Return the [x, y] coordinate for the center point of the cell that contains the specified text.  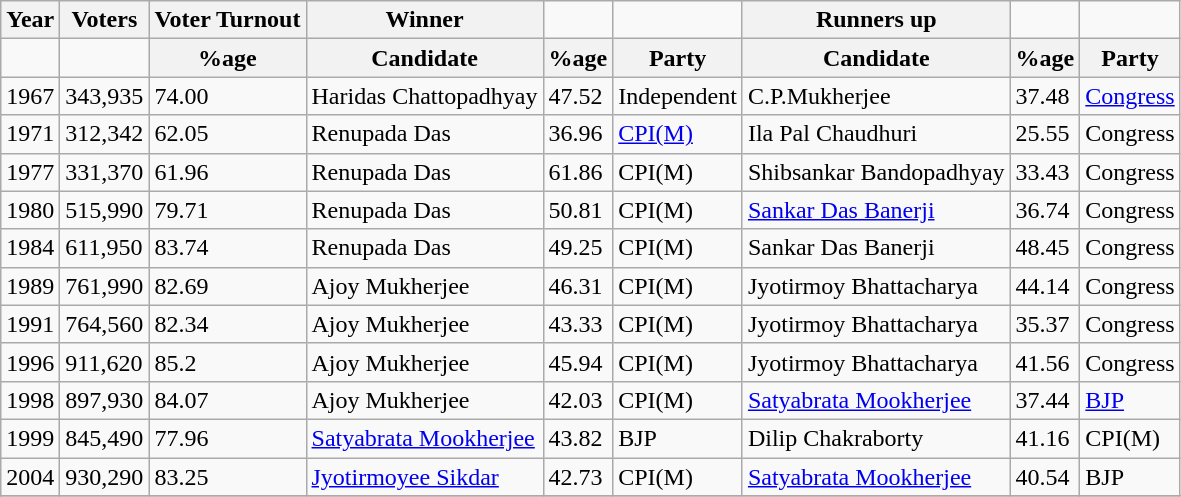
1971 [30, 134]
62.05 [228, 134]
61.86 [578, 172]
42.03 [578, 400]
764,560 [104, 324]
41.16 [1045, 438]
84.07 [228, 400]
82.69 [228, 286]
312,342 [104, 134]
77.96 [228, 438]
2004 [30, 477]
40.54 [1045, 477]
1984 [30, 248]
C.P.Mukherjee [876, 96]
911,620 [104, 362]
Winner [424, 20]
49.25 [578, 248]
611,950 [104, 248]
37.44 [1045, 400]
42.73 [578, 477]
1989 [30, 286]
1980 [30, 210]
Jyotirmoyee Sikdar [424, 477]
45.94 [578, 362]
1999 [30, 438]
Ila Pal Chaudhuri [876, 134]
79.71 [228, 210]
Dilip Chakraborty [876, 438]
43.33 [578, 324]
761,990 [104, 286]
36.74 [1045, 210]
36.96 [578, 134]
Haridas Chattopadhyay [424, 96]
897,930 [104, 400]
Voters [104, 20]
85.2 [228, 362]
44.14 [1045, 286]
Voter Turnout [228, 20]
47.52 [578, 96]
37.48 [1045, 96]
Shibsankar Bandopadhyay [876, 172]
41.56 [1045, 362]
930,290 [104, 477]
48.45 [1045, 248]
43.82 [578, 438]
74.00 [228, 96]
343,935 [104, 96]
Runners up [876, 20]
1967 [30, 96]
35.37 [1045, 324]
331,370 [104, 172]
1998 [30, 400]
61.96 [228, 172]
50.81 [578, 210]
1991 [30, 324]
82.34 [228, 324]
83.74 [228, 248]
1996 [30, 362]
845,490 [104, 438]
33.43 [1045, 172]
Independent [678, 96]
46.31 [578, 286]
Year [30, 20]
25.55 [1045, 134]
83.25 [228, 477]
1977 [30, 172]
515,990 [104, 210]
